For the text-containing cell, return its midpoint in (X, Y) coordinate format. 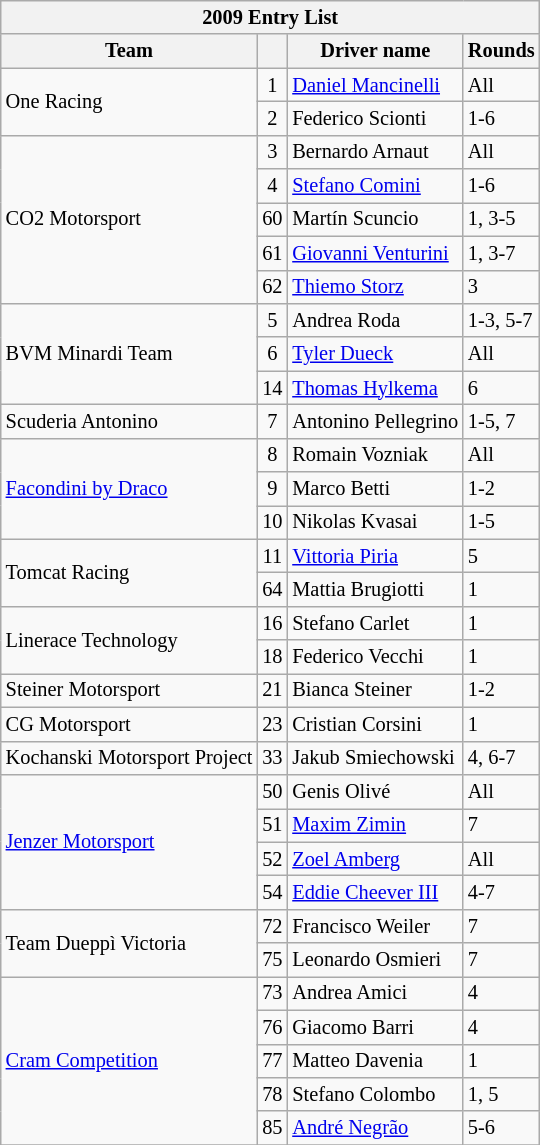
2009 Entry List (270, 17)
CG Motorsport (130, 724)
Federico Scionti (375, 118)
Zoel Amberg (375, 859)
Giovanni Venturini (375, 253)
Kochanski Motorsport Project (130, 758)
Team (130, 51)
Facondini by Draco (130, 488)
CO2 Motorsport (130, 219)
60 (272, 219)
76 (272, 1027)
75 (272, 960)
Stefano Colombo (375, 1094)
14 (272, 388)
Marco Betti (375, 489)
Andrea Roda (375, 320)
50 (272, 791)
54 (272, 892)
Thomas Hylkema (375, 388)
Cristian Corsini (375, 724)
Bernardo Arnaut (375, 152)
Matteo Davenia (375, 1061)
Linerace Technology (130, 640)
Team Dueppì Victoria (130, 942)
73 (272, 993)
Francisco Weiler (375, 926)
10 (272, 522)
4-7 (502, 892)
11 (272, 556)
21 (272, 690)
Jenzer Motorsport (130, 842)
62 (272, 287)
Vittoria Piria (375, 556)
23 (272, 724)
Driver name (375, 51)
One Racing (130, 102)
Maxim Zimin (375, 825)
Nikolas Kvasai (375, 522)
72 (272, 926)
Tomcat Racing (130, 572)
BVM Minardi Team (130, 354)
Jakub Smiechowski (375, 758)
64 (272, 589)
1-3, 5-7 (502, 320)
Bianca Steiner (375, 690)
1, 3-7 (502, 253)
André Negrão (375, 1128)
Andrea Amici (375, 993)
1, 3-5 (502, 219)
Martín Scuncio (375, 219)
Eddie Cheever III (375, 892)
Daniel Mancinelli (375, 85)
51 (272, 825)
77 (272, 1061)
18 (272, 657)
Cram Competition (130, 1060)
Stefano Comini (375, 186)
Stefano Carlet (375, 623)
Scuderia Antonino (130, 421)
Antonino Pellegrino (375, 421)
8 (272, 455)
Romain Vozniak (375, 455)
9 (272, 489)
Mattia Brugiotti (375, 589)
33 (272, 758)
Genis Olivé (375, 791)
Steiner Motorsport (130, 690)
Federico Vecchi (375, 657)
1-5 (502, 522)
85 (272, 1128)
1, 5 (502, 1094)
61 (272, 253)
16 (272, 623)
Rounds (502, 51)
Thiemo Storz (375, 287)
2 (272, 118)
Tyler Dueck (375, 354)
52 (272, 859)
Giacomo Barri (375, 1027)
4, 6-7 (502, 758)
5-6 (502, 1128)
1-5, 7 (502, 421)
Leonardo Osmieri (375, 960)
78 (272, 1094)
